Determine the (X, Y) coordinate at the center of the cell enclosing the given text.  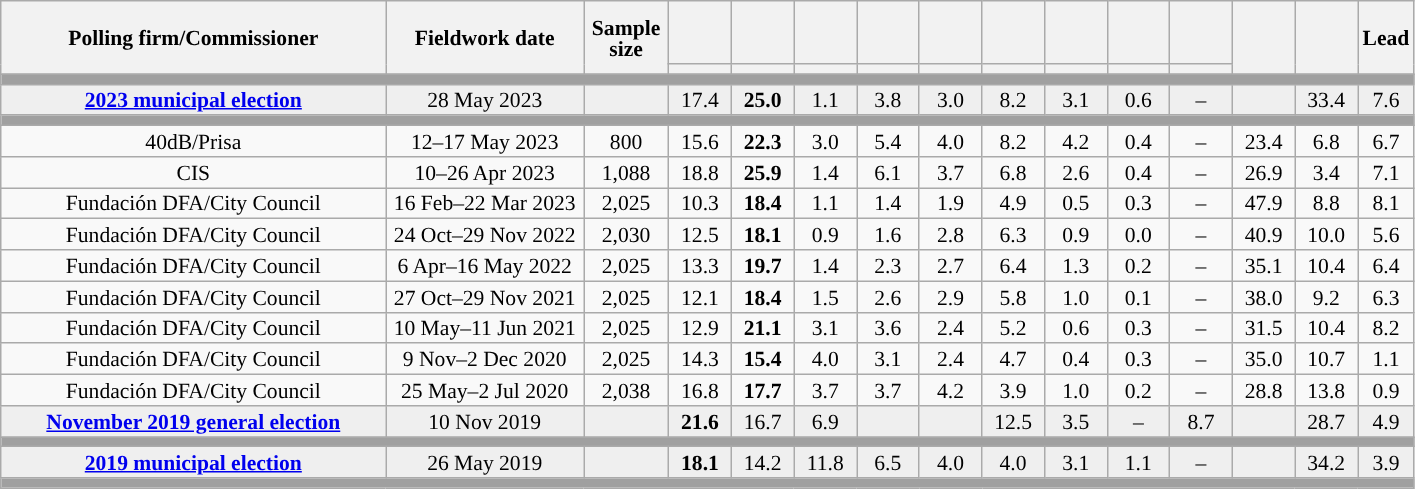
Fieldwork date (485, 38)
10 May–11 Jun 2021 (485, 328)
25.9 (762, 172)
10.7 (1326, 360)
26 May 2019 (485, 462)
33.4 (1326, 100)
16 Feb–22 Mar 2023 (485, 204)
17.4 (700, 100)
18.8 (700, 172)
0.5 (1076, 204)
November 2019 general election (194, 422)
1.3 (1076, 266)
14.2 (762, 462)
25 May–2 Jul 2020 (485, 390)
2,030 (626, 234)
38.0 (1264, 296)
10 Nov 2019 (485, 422)
9.2 (1326, 296)
800 (626, 142)
2.3 (888, 266)
8.7 (1202, 422)
12.1 (700, 296)
28 May 2023 (485, 100)
19.7 (762, 266)
7.6 (1386, 100)
25.0 (762, 100)
23.4 (1264, 142)
1.9 (950, 204)
Sample size (626, 38)
4.7 (1014, 360)
28.8 (1264, 390)
6.7 (1386, 142)
24 Oct–29 Nov 2022 (485, 234)
3.8 (888, 100)
17.7 (762, 390)
28.7 (1326, 422)
21.1 (762, 328)
Polling firm/Commissioner (194, 38)
7.1 (1386, 172)
6.9 (826, 422)
35.0 (1264, 360)
34.2 (1326, 462)
31.5 (1264, 328)
40.9 (1264, 234)
14.3 (700, 360)
3.4 (1326, 172)
22.3 (762, 142)
15.4 (762, 360)
2019 municipal election (194, 462)
1.5 (826, 296)
2.8 (950, 234)
9 Nov–2 Dec 2020 (485, 360)
12.9 (700, 328)
8.8 (1326, 204)
0.1 (1138, 296)
16.7 (762, 422)
10.0 (1326, 234)
2.9 (950, 296)
6.1 (888, 172)
3.6 (888, 328)
47.9 (1264, 204)
Lead (1386, 38)
5.8 (1014, 296)
0.0 (1138, 234)
10.3 (700, 204)
2023 municipal election (194, 100)
15.6 (700, 142)
5.6 (1386, 234)
10–26 Apr 2023 (485, 172)
5.2 (1014, 328)
27 Oct–29 Nov 2021 (485, 296)
1.6 (888, 234)
2.7 (950, 266)
5.4 (888, 142)
11.8 (826, 462)
13.8 (1326, 390)
16.8 (700, 390)
13.3 (700, 266)
2,038 (626, 390)
26.9 (1264, 172)
6 Apr–16 May 2022 (485, 266)
40dB/Prisa (194, 142)
3.5 (1076, 422)
8.1 (1386, 204)
35.1 (1264, 266)
21.6 (700, 422)
6.5 (888, 462)
CIS (194, 172)
1,088 (626, 172)
12–17 May 2023 (485, 142)
